Identify which cell holds the provided text, then report its [x, y] central coordinate. 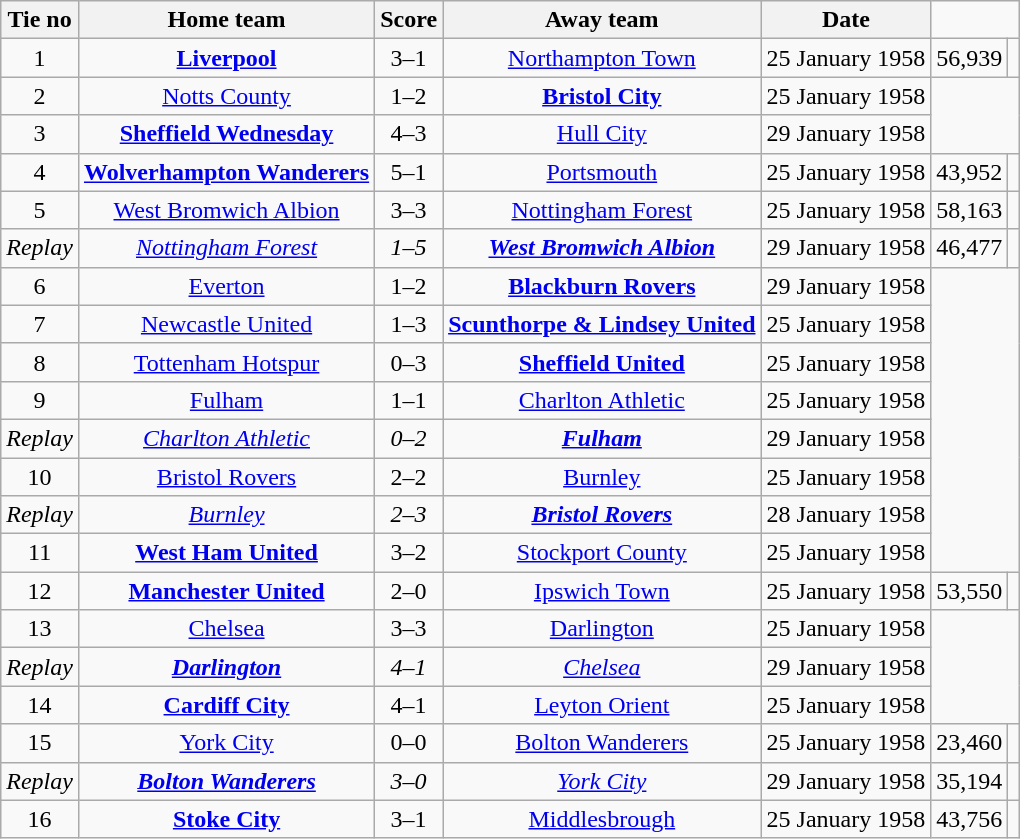
Home team [226, 20]
46,477 [970, 248]
Away team [602, 20]
Northampton Town [602, 58]
15 [40, 743]
10 [40, 477]
7 [40, 324]
23,460 [970, 743]
1–3 [409, 324]
6 [40, 286]
Ipswich Town [602, 591]
13 [40, 629]
4–3 [409, 134]
Cardiff City [226, 705]
Liverpool [226, 58]
5 [40, 210]
Leyton Orient [602, 705]
Newcastle United [226, 324]
Sheffield Wednesday [226, 134]
Stockport County [602, 553]
56,939 [970, 58]
Tie no [40, 20]
2–3 [409, 515]
3 [40, 134]
Everton [226, 286]
Wolverhampton Wanderers [226, 172]
Score [409, 20]
1 [40, 58]
28 January 1958 [846, 515]
2–2 [409, 477]
3–0 [409, 781]
35,194 [970, 781]
2 [40, 96]
2–0 [409, 591]
9 [40, 400]
4 [40, 172]
43,952 [970, 172]
Scunthorpe & Lindsey United [602, 324]
1–5 [409, 248]
0–2 [409, 438]
58,163 [970, 210]
0–3 [409, 362]
West Ham United [226, 553]
Middlesbrough [602, 819]
8 [40, 362]
1–1 [409, 400]
Portsmouth [602, 172]
Notts County [226, 96]
Bristol City [602, 96]
5–1 [409, 172]
16 [40, 819]
Hull City [602, 134]
Tottenham Hotspur [226, 362]
Manchester United [226, 591]
Blackburn Rovers [602, 286]
14 [40, 705]
3–2 [409, 553]
53,550 [970, 591]
Sheffield United [602, 362]
Date [846, 20]
Stoke City [226, 819]
0–0 [409, 743]
43,756 [970, 819]
12 [40, 591]
11 [40, 553]
